Find where the given text appears and provide that cell's center as [x, y] coordinate. 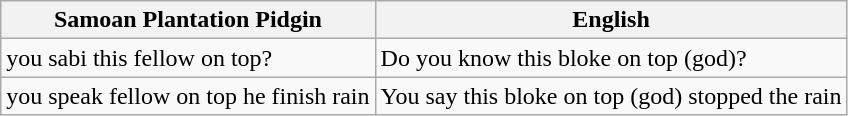
Do you know this bloke on top (god)? [611, 58]
you speak fellow on top he finish rain [188, 96]
English [611, 20]
You say this bloke on top (god) stopped the rain [611, 96]
Samoan Plantation Pidgin [188, 20]
you sabi this fellow on top? [188, 58]
